Pinpoint the cell where the given text exists, returning its (X, Y) midpoint coordinate. 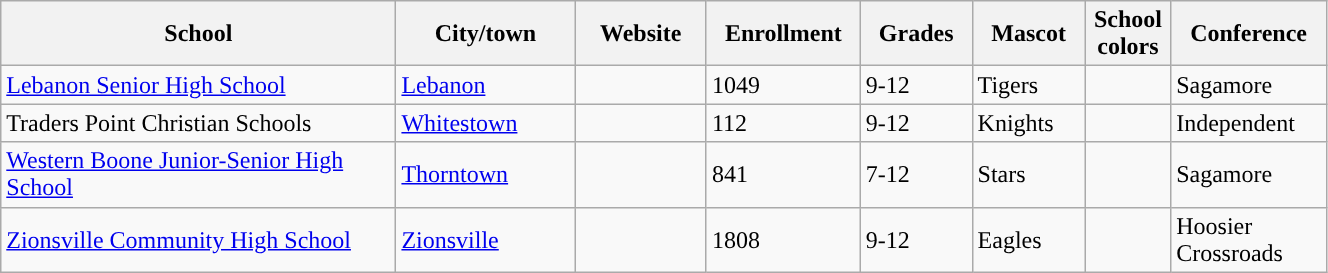
School colors (1128, 34)
Hoosier Crossroads (1249, 240)
Website (640, 34)
Lebanon (486, 85)
Traders Point Christian Schools (198, 123)
1049 (783, 85)
Whitestown (486, 123)
Eagles (1028, 240)
1808 (783, 240)
Zionsville (486, 240)
7-12 (916, 174)
Independent (1249, 123)
Enrollment (783, 34)
Conference (1249, 34)
112 (783, 123)
City/town (486, 34)
Tigers (1028, 85)
Thorntown (486, 174)
Mascot (1028, 34)
Lebanon Senior High School (198, 85)
Zionsville Community High School (198, 240)
Grades (916, 34)
841 (783, 174)
School (198, 34)
Western Boone Junior-Senior High School (198, 174)
Knights (1028, 123)
Stars (1028, 174)
